Search for the cell housing the specified text and yield its [x, y] center coordinate. 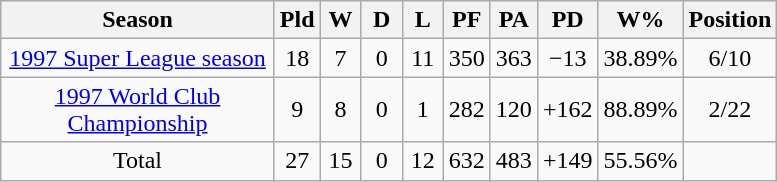
Season [138, 20]
27 [297, 161]
15 [340, 161]
−13 [568, 58]
1997 World Club Championship [138, 110]
W [340, 20]
Total [138, 161]
363 [514, 58]
2/22 [730, 110]
1 [422, 110]
7 [340, 58]
18 [297, 58]
Position [730, 20]
11 [422, 58]
120 [514, 110]
8 [340, 110]
38.89% [640, 58]
PA [514, 20]
632 [466, 161]
PF [466, 20]
+149 [568, 161]
D [382, 20]
9 [297, 110]
W% [640, 20]
88.89% [640, 110]
L [422, 20]
+162 [568, 110]
55.56% [640, 161]
6/10 [730, 58]
282 [466, 110]
1997 Super League season [138, 58]
483 [514, 161]
12 [422, 161]
Pld [297, 20]
PD [568, 20]
350 [466, 58]
